Output the [X, Y] coordinate of the center of the cell containing the given text.  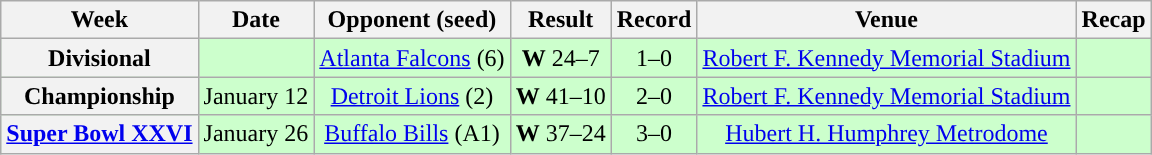
Date [256, 20]
W 24–7 [560, 58]
Opponent (seed) [412, 20]
Recap [1114, 20]
W 41–10 [560, 96]
January 26 [256, 134]
January 12 [256, 96]
Buffalo Bills (A1) [412, 134]
Super Bowl XXVI [100, 134]
Venue [886, 20]
Championship [100, 96]
1–0 [654, 58]
2–0 [654, 96]
Divisional [100, 58]
Week [100, 20]
Result [560, 20]
Hubert H. Humphrey Metrodome [886, 134]
Detroit Lions (2) [412, 96]
W 37–24 [560, 134]
Atlanta Falcons (6) [412, 58]
3–0 [654, 134]
Record [654, 20]
